Identify which cell holds the provided text, then report its (x, y) central coordinate. 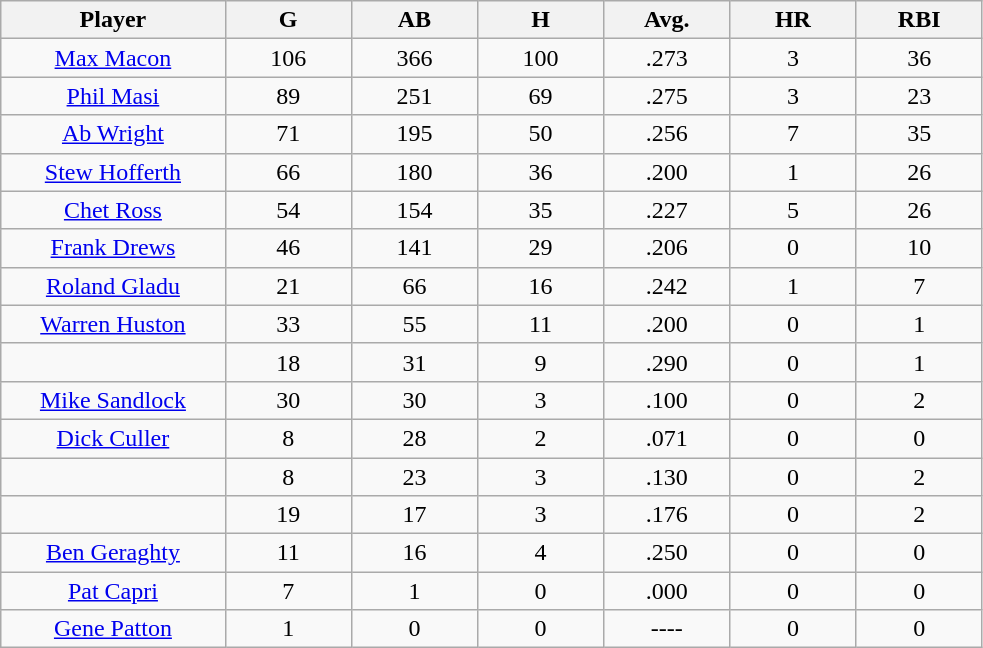
Ben Geraghty (113, 553)
.071 (667, 438)
21 (288, 286)
Player (113, 20)
.130 (667, 477)
54 (288, 210)
18 (288, 362)
Mike Sandlock (113, 400)
17 (414, 515)
RBI (919, 20)
Pat Capri (113, 591)
195 (414, 134)
.290 (667, 362)
.250 (667, 553)
69 (540, 96)
Phil Masi (113, 96)
Max Macon (113, 58)
Roland Gladu (113, 286)
50 (540, 134)
Chet Ross (113, 210)
.242 (667, 286)
141 (414, 248)
.000 (667, 591)
.100 (667, 400)
4 (540, 553)
Frank Drews (113, 248)
G (288, 20)
106 (288, 58)
366 (414, 58)
.176 (667, 515)
.256 (667, 134)
28 (414, 438)
---- (667, 629)
46 (288, 248)
180 (414, 172)
5 (793, 210)
71 (288, 134)
.275 (667, 96)
Avg. (667, 20)
Ab Wright (113, 134)
9 (540, 362)
89 (288, 96)
Dick Culler (113, 438)
251 (414, 96)
10 (919, 248)
29 (540, 248)
AB (414, 20)
H (540, 20)
.227 (667, 210)
33 (288, 324)
HR (793, 20)
Stew Hofferth (113, 172)
.206 (667, 248)
154 (414, 210)
Warren Huston (113, 324)
100 (540, 58)
19 (288, 515)
55 (414, 324)
31 (414, 362)
.273 (667, 58)
Gene Patton (113, 629)
